Output the [X, Y] coordinate of the center of the cell containing the given text.  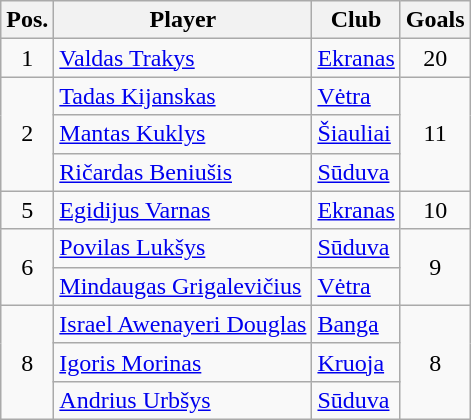
Povilas Lukšys [183, 248]
Kruoja [356, 362]
Valdas Trakys [183, 58]
5 [28, 210]
Mantas Kuklys [183, 134]
Player [183, 20]
Club [356, 20]
Igoris Morinas [183, 362]
Andrius Urbšys [183, 400]
9 [435, 267]
Goals [435, 20]
11 [435, 134]
Pos. [28, 20]
Ričardas Beniušis [183, 172]
Banga [356, 324]
10 [435, 210]
1 [28, 58]
20 [435, 58]
Mindaugas Grigalevičius [183, 286]
Israel Awenayeri Douglas [183, 324]
Egidijus Varnas [183, 210]
Šiauliai [356, 134]
2 [28, 134]
6 [28, 267]
Tadas Kijanskas [183, 96]
